Pinpoint the cell where the given text exists, returning its [X, Y] midpoint coordinate. 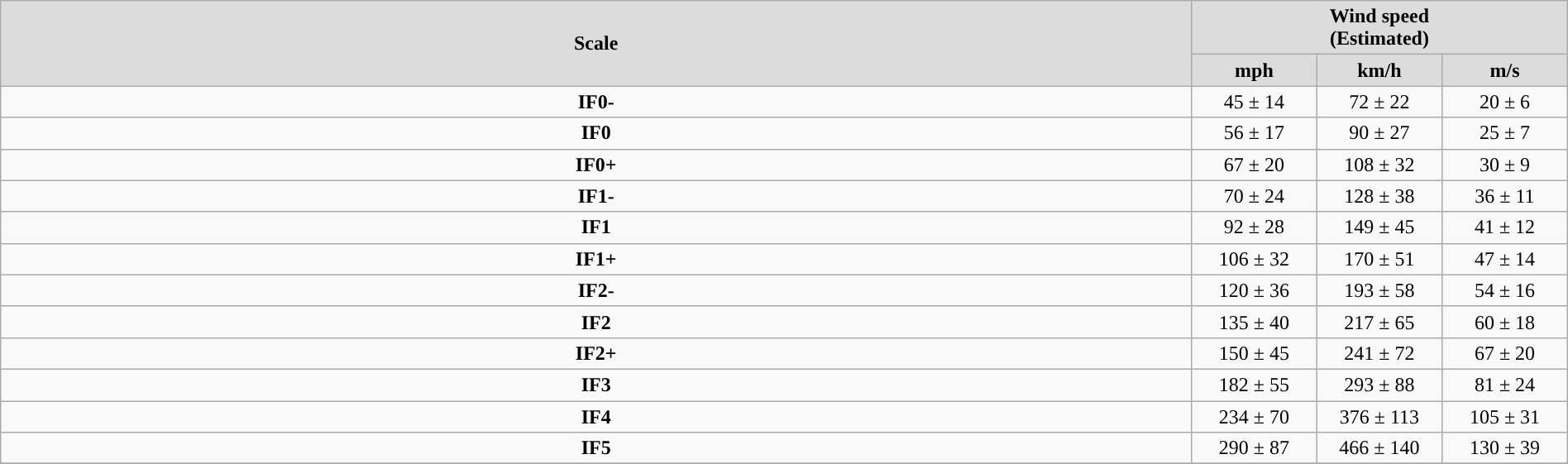
30 ± 9 [1505, 165]
60 ± 18 [1505, 322]
54 ± 16 [1505, 290]
376 ± 113 [1379, 416]
217 ± 65 [1379, 322]
45 ± 14 [1255, 102]
IF2- [596, 290]
IF0- [596, 102]
IF0 [596, 133]
128 ± 38 [1379, 196]
41 ± 12 [1505, 227]
149 ± 45 [1379, 227]
182 ± 55 [1255, 385]
70 ± 24 [1255, 196]
293 ± 88 [1379, 385]
km/h [1379, 70]
234 ± 70 [1255, 416]
IF1- [596, 196]
241 ± 72 [1379, 353]
105 ± 31 [1505, 416]
IF2 [596, 322]
193 ± 58 [1379, 290]
m/s [1505, 70]
170 ± 51 [1379, 259]
106 ± 32 [1255, 259]
92 ± 28 [1255, 227]
120 ± 36 [1255, 290]
IF1 [596, 227]
IF3 [596, 385]
90 ± 27 [1379, 133]
Scale [596, 43]
135 ± 40 [1255, 322]
56 ± 17 [1255, 133]
Wind speed(Estimated) [1379, 28]
IF5 [596, 448]
IF2+ [596, 353]
mph [1255, 70]
IF4 [596, 416]
36 ± 11 [1505, 196]
150 ± 45 [1255, 353]
20 ± 6 [1505, 102]
290 ± 87 [1255, 448]
IF1+ [596, 259]
72 ± 22 [1379, 102]
IF0+ [596, 165]
25 ± 7 [1505, 133]
130 ± 39 [1505, 448]
47 ± 14 [1505, 259]
466 ± 140 [1379, 448]
81 ± 24 [1505, 385]
108 ± 32 [1379, 165]
